Scan for the cell matching the given text and deliver its [X, Y] coordinate at center. 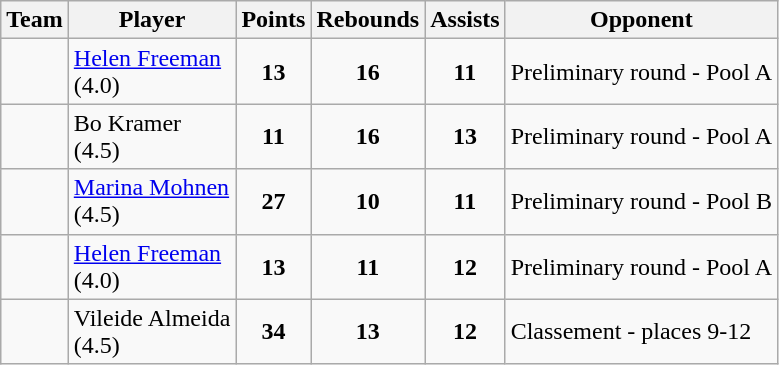
27 [274, 202]
Team [35, 20]
Opponent [641, 20]
Bo Kramer(4.5) [152, 136]
34 [274, 332]
Marina Mohnen(4.5) [152, 202]
Assists [465, 20]
10 [368, 202]
Preliminary round - Pool B [641, 202]
Classement - places 9-12 [641, 332]
Rebounds [368, 20]
Player [152, 20]
Points [274, 20]
Vileide Almeida(4.5) [152, 332]
